Determine the (X, Y) coordinate at the center of the cell enclosing the given text.  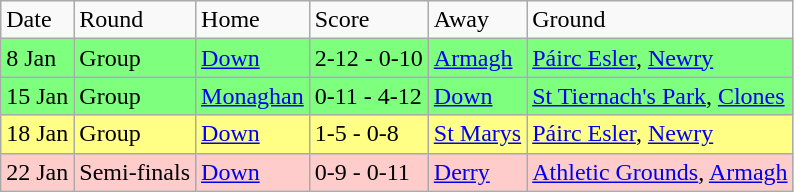
Score (368, 20)
2-12 - 0-10 (368, 58)
Derry (477, 172)
Semi-finals (135, 172)
0-11 - 4-12 (368, 96)
8 Jan (38, 58)
Armagh (477, 58)
St Marys (477, 134)
Away (477, 20)
1-5 - 0-8 (368, 134)
Date (38, 20)
Ground (660, 20)
22 Jan (38, 172)
15 Jan (38, 96)
Athletic Grounds, Armagh (660, 172)
Home (253, 20)
Round (135, 20)
Monaghan (253, 96)
St Tiernach's Park, Clones (660, 96)
18 Jan (38, 134)
0-9 - 0-11 (368, 172)
